Detect which cell encompasses the target text, then output its (x, y) center coordinate. 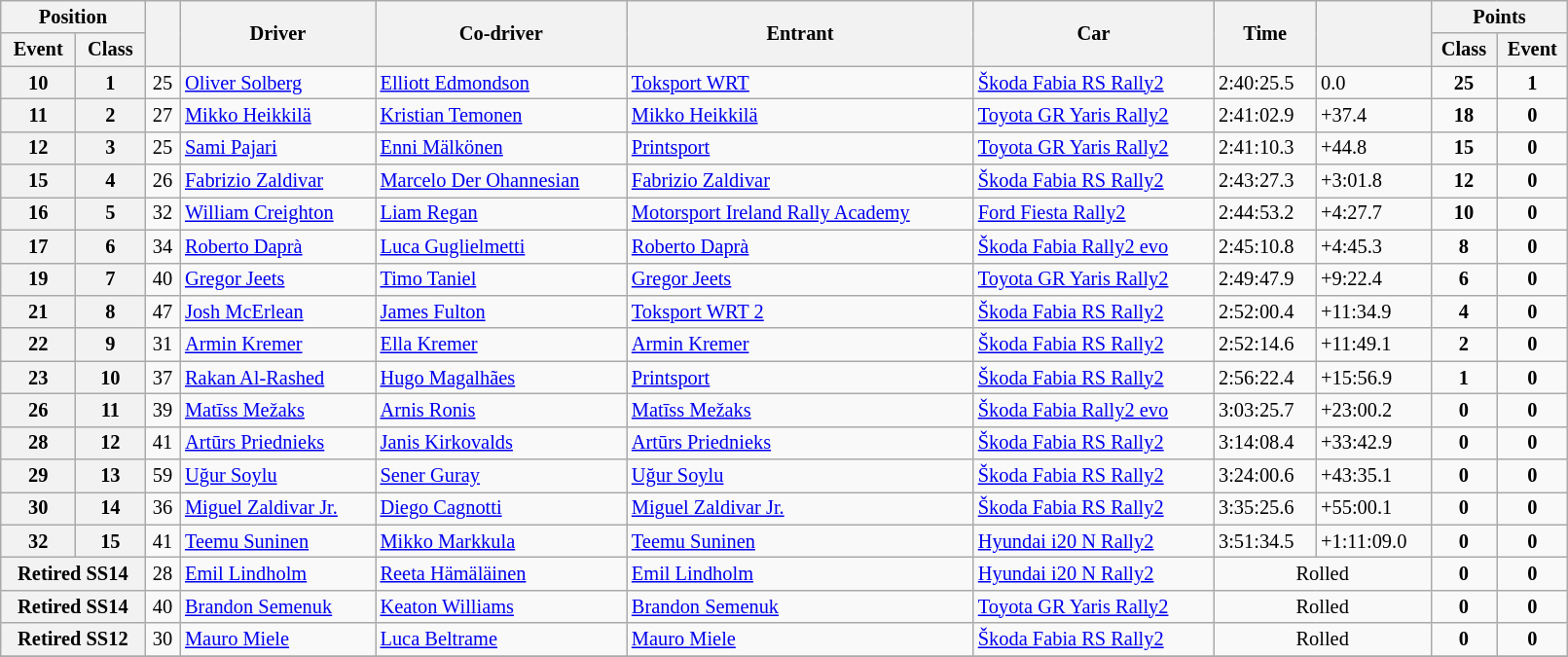
Elliott Edmondson (501, 83)
3:24:00.6 (1265, 476)
+15:56.9 (1373, 378)
2:49:47.9 (1265, 279)
2:44:53.2 (1265, 213)
Diego Cagnotti (501, 508)
36 (163, 508)
29 (39, 476)
2:43:27.3 (1265, 181)
+1:11:09.0 (1373, 541)
Janis Kirkovalds (501, 443)
Timo Taniel (501, 279)
23 (39, 378)
Car (1094, 33)
31 (163, 345)
3:03:25.7 (1265, 410)
19 (39, 279)
William Creighton (277, 213)
2:41:02.9 (1265, 115)
Entrant (800, 33)
+55:00.1 (1373, 508)
Reeta Hämäläinen (501, 573)
+23:00.2 (1373, 410)
Position (73, 17)
James Fulton (501, 311)
9 (111, 345)
3 (111, 148)
17 (39, 246)
+33:42.9 (1373, 443)
+11:49.1 (1373, 345)
39 (163, 410)
Toksport WRT 2 (800, 311)
+44.8 (1373, 148)
+43:35.1 (1373, 476)
2:52:14.6 (1265, 345)
Arnis Ronis (501, 410)
Rakan Al-Rashed (277, 378)
13 (111, 476)
21 (39, 311)
2:52:00.4 (1265, 311)
Time (1265, 33)
+4:45.3 (1373, 246)
Enni Mälkönen (501, 148)
Retired SS12 (73, 639)
Liam Regan (501, 213)
Marcelo Der Ohannesian (501, 181)
+3:01.8 (1373, 181)
Ella Kremer (501, 345)
Co-driver (501, 33)
Kristian Temonen (501, 115)
14 (111, 508)
3:14:08.4 (1265, 443)
2:45:10.8 (1265, 246)
59 (163, 476)
Driver (277, 33)
5 (111, 213)
Luca Guglielmetti (501, 246)
27 (163, 115)
Josh McErlean (277, 311)
Toksport WRT (800, 83)
2:41:10.3 (1265, 148)
Oliver Solberg (277, 83)
Motorsport Ireland Rally Academy (800, 213)
34 (163, 246)
18 (1464, 115)
Keaton Williams (501, 606)
Mikko Markkula (501, 541)
+37.4 (1373, 115)
22 (39, 345)
3:35:25.6 (1265, 508)
+4:27.7 (1373, 213)
2:56:22.4 (1265, 378)
16 (39, 213)
Points (1499, 17)
0.0 (1373, 83)
Luca Beltrame (501, 639)
37 (163, 378)
+9:22.4 (1373, 279)
Sami Pajari (277, 148)
2:40:25.5 (1265, 83)
3:51:34.5 (1265, 541)
7 (111, 279)
Sener Guray (501, 476)
Ford Fiesta Rally2 (1094, 213)
+11:34.9 (1373, 311)
47 (163, 311)
Hugo Magalhães (501, 378)
